Return the [x, y] coordinate for the center point of the cell that contains the specified text.  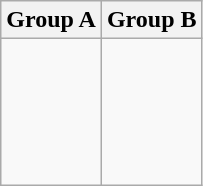
Group A [52, 20]
Group B [152, 20]
